Identify which cell holds the provided text, then report its [X, Y] central coordinate. 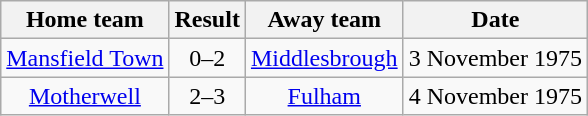
Date [495, 20]
Fulham [324, 96]
Home team [85, 20]
2–3 [207, 96]
Away team [324, 20]
Motherwell [85, 96]
Mansfield Town [85, 58]
3 November 1975 [495, 58]
4 November 1975 [495, 96]
0–2 [207, 58]
Result [207, 20]
Middlesbrough [324, 58]
